Capture the cell that displays the provided text and extract its (X, Y) central coordinate. 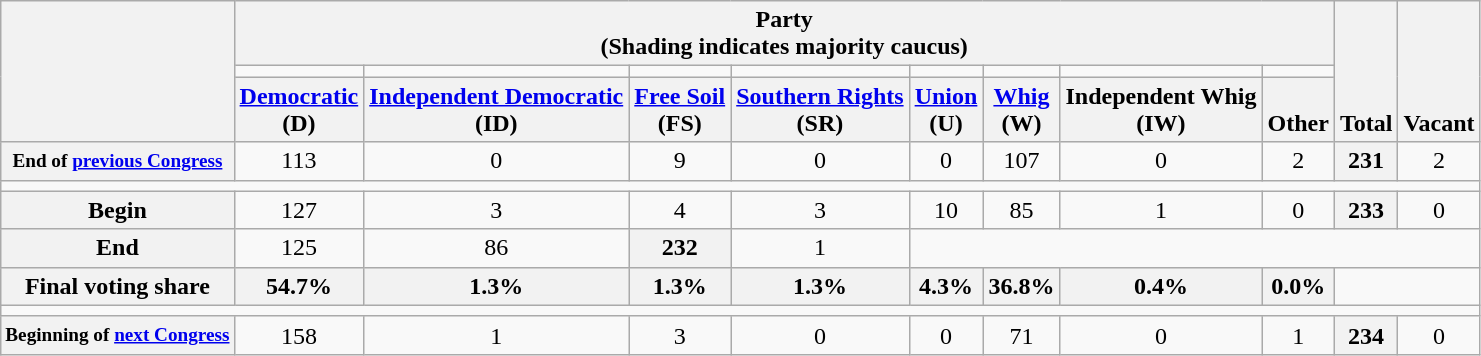
113 (299, 161)
Free Soil(FS) (680, 110)
Party (Shading indicates majority caucus) (784, 34)
127 (299, 210)
233 (1366, 210)
Whig(W) (1022, 110)
85 (1022, 210)
Vacant (1439, 72)
Independent Whig(IW) (1161, 110)
234 (1366, 335)
Union(U) (946, 110)
9 (680, 161)
End (118, 248)
158 (299, 335)
Independent Democratic(ID) (496, 110)
125 (299, 248)
0.4% (1161, 286)
0.0% (1298, 286)
107 (1022, 161)
231 (1366, 161)
86 (496, 248)
4.3% (946, 286)
Final voting share (118, 286)
10 (946, 210)
Democratic(D) (299, 110)
Other (1298, 110)
Total (1366, 72)
54.7% (299, 286)
Southern Rights(SR) (820, 110)
Begin (118, 210)
Beginning of next Congress (118, 335)
End of previous Congress (118, 161)
36.8% (1022, 286)
4 (680, 210)
232 (680, 248)
71 (1022, 335)
